Provide the (X, Y) coordinate of the cell's center where the given text is located.  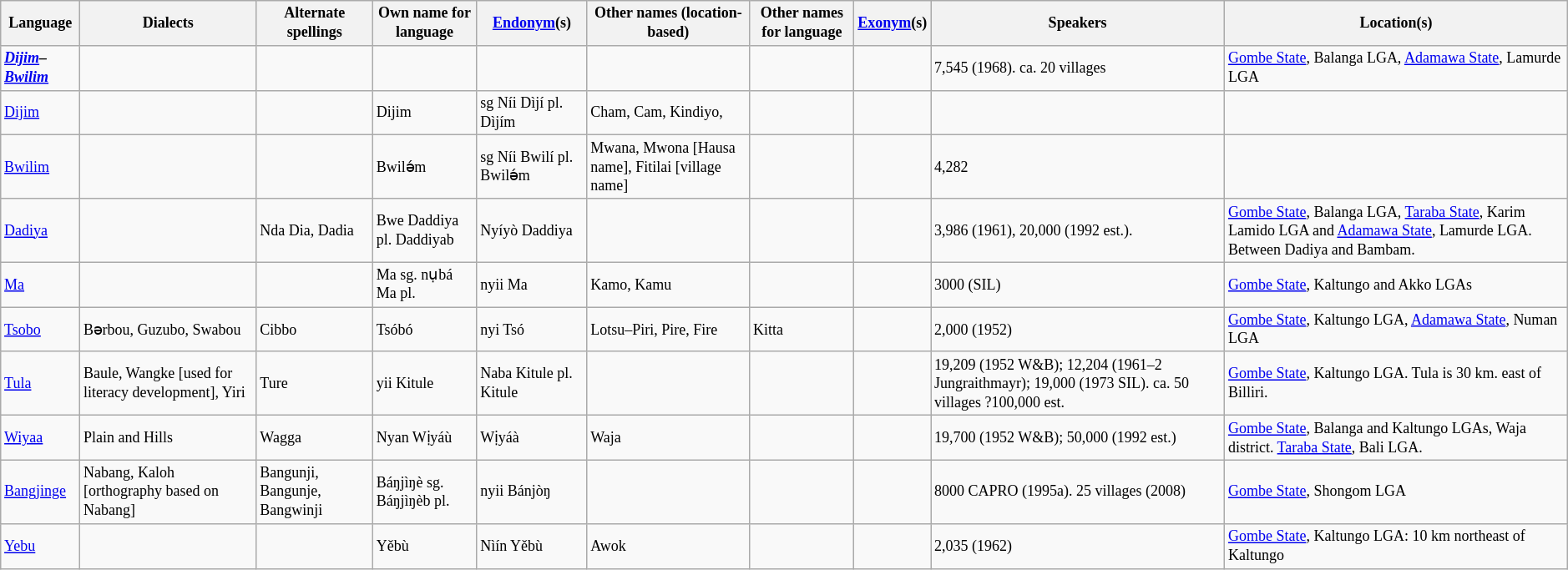
Gombe State, Kaltungo LGA: 10 km northeast of Kaltungo (1396, 546)
Lotsu–Piri, Pire, Fire (668, 330)
Dadiya (40, 230)
Own name for language (424, 23)
Gombe State, Balanga LGA, Adamawa State, Lamurde LGA (1396, 68)
Wagga (314, 438)
Tula (40, 383)
nyi Tsó (532, 330)
Bangjinge (40, 492)
Baule, Wangke [used for literacy development], Yiri (169, 383)
Location(s) (1396, 23)
Bwe Daddiya pl. Daddiyab (424, 230)
Ture (314, 383)
Mwana, Mwona [Hausa name], Fitilai [village name] (668, 167)
Tsóbó (424, 330)
Gombe State, Balanga and Kaltungo LGAs, Waja district. Taraba State, Bali LGA. (1396, 438)
Language (40, 23)
Nda Dia, Dadia (314, 230)
Wịyáà (532, 438)
2,000 (1952) (1078, 330)
3,986 (1961), 20,000 (1992 est.). (1078, 230)
Gombe State, Kaltungo and Akko LGAs (1396, 285)
Yěbù (424, 546)
3000 (SIL) (1078, 285)
Kamo, Kamu (668, 285)
2,035 (1962) (1078, 546)
Other names (location-based) (668, 23)
Naba Kitule pl. Kitule (532, 383)
19,700 (1952 W&B); 50,000 (1992 est.) (1078, 438)
Dijim–Bwilim (40, 68)
Speakers (1078, 23)
Gombe State, Balanga LGA, Taraba State, Karim Lamido LGA and Adamawa State, Lamurde LGA. Between Dadiya and Bambam. (1396, 230)
Plain and Hills (169, 438)
Nabang, Kaloh [orthography based on Nabang] (169, 492)
Alternate spellings (314, 23)
Gombe State, Kaltungo LGA. Tula is 30 km. east of Billiri. (1396, 383)
Gombe State, Shongom LGA (1396, 492)
19,209 (1952 W&B); 12,204 (1961–2 Jungraithmayr); 19,000 (1973 SIL). ca. 50 villages ?100,000 est. (1078, 383)
Bwilim (40, 167)
sg Níi Dìjí pl. Dìjím (532, 113)
Exonym(s) (893, 23)
Cibbo (314, 330)
Ma (40, 285)
nyii Ma (532, 285)
Gombe State, Kaltungo LGA, Adamawa State, Numan LGA (1396, 330)
yii Kitule (424, 383)
Nyan Wịyáù (424, 438)
Cham, Cam, Kindiyo, (668, 113)
4,282 (1078, 167)
Báŋjìŋè sg. Báŋjìŋèb pl. (424, 492)
Nìín Yěbù (532, 546)
Tsobo (40, 330)
sg Níi Bwilí pl. Bwilə́m (532, 167)
7,545 (1968). ca. 20 villages (1078, 68)
nyii Bánjòŋ (532, 492)
Bwilə́m (424, 167)
Awok (668, 546)
8000 CAPRO (1995a). 25 villages (2008) (1078, 492)
Wiyaa (40, 438)
Ma sg. nụbá Ma pl. (424, 285)
Bangunji, Bangunje, Bangwinji (314, 492)
Kitta (802, 330)
Dialects (169, 23)
Bәrbou, Guzubo, Swabou (169, 330)
Waja (668, 438)
Other names for language (802, 23)
Endonym(s) (532, 23)
Nyíyò Daddiya (532, 230)
Yebu (40, 546)
